Capture the cell that displays the provided text and extract its (X, Y) central coordinate. 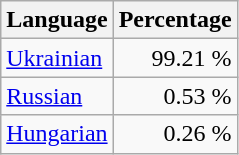
Russian (57, 96)
Percentage (175, 20)
99.21 % (175, 58)
0.26 % (175, 134)
0.53 % (175, 96)
Ukrainian (57, 58)
Language (57, 20)
Hungarian (57, 134)
